Find where the given text appears and provide that cell's center as [x, y] coordinate. 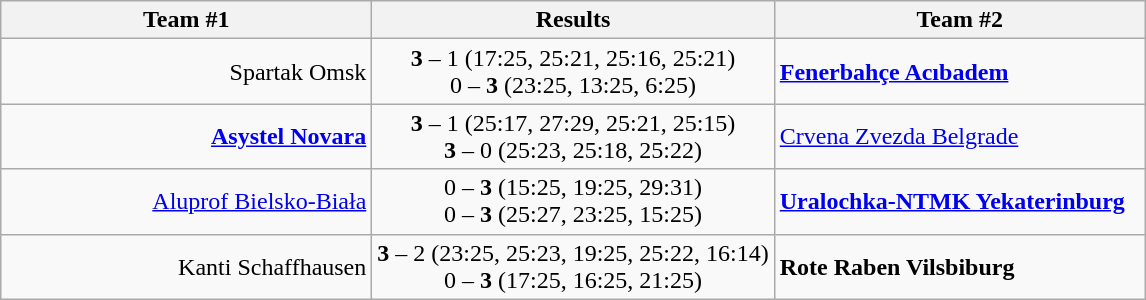
3 – 1 (17:25, 25:21, 25:16, 25:21) 0 – 3 (23:25, 13:25, 6:25) [573, 72]
Asystel Novara [186, 136]
Crvena Zvezda Belgrade [960, 136]
Spartak Omsk [186, 72]
Team #1 [186, 20]
Aluprof Bielsko-Biała [186, 202]
0 – 3 (15:25, 19:25, 29:31) 0 – 3 (25:27, 23:25, 15:25) [573, 202]
Rote Raben Vilsbiburg [960, 266]
Results [573, 20]
Kanti Schaffhausen [186, 266]
3 – 1 (25:17, 27:29, 25:21, 25:15) 3 – 0 (25:23, 25:18, 25:22) [573, 136]
Team #2 [960, 20]
Uralochka-NTMK Yekaterinburg [960, 202]
Fenerbahçe Acıbadem [960, 72]
3 – 2 (23:25, 25:23, 19:25, 25:22, 16:14) 0 – 3 (17:25, 16:25, 21:25) [573, 266]
